Return (X, Y) of the center of cell containing provided text 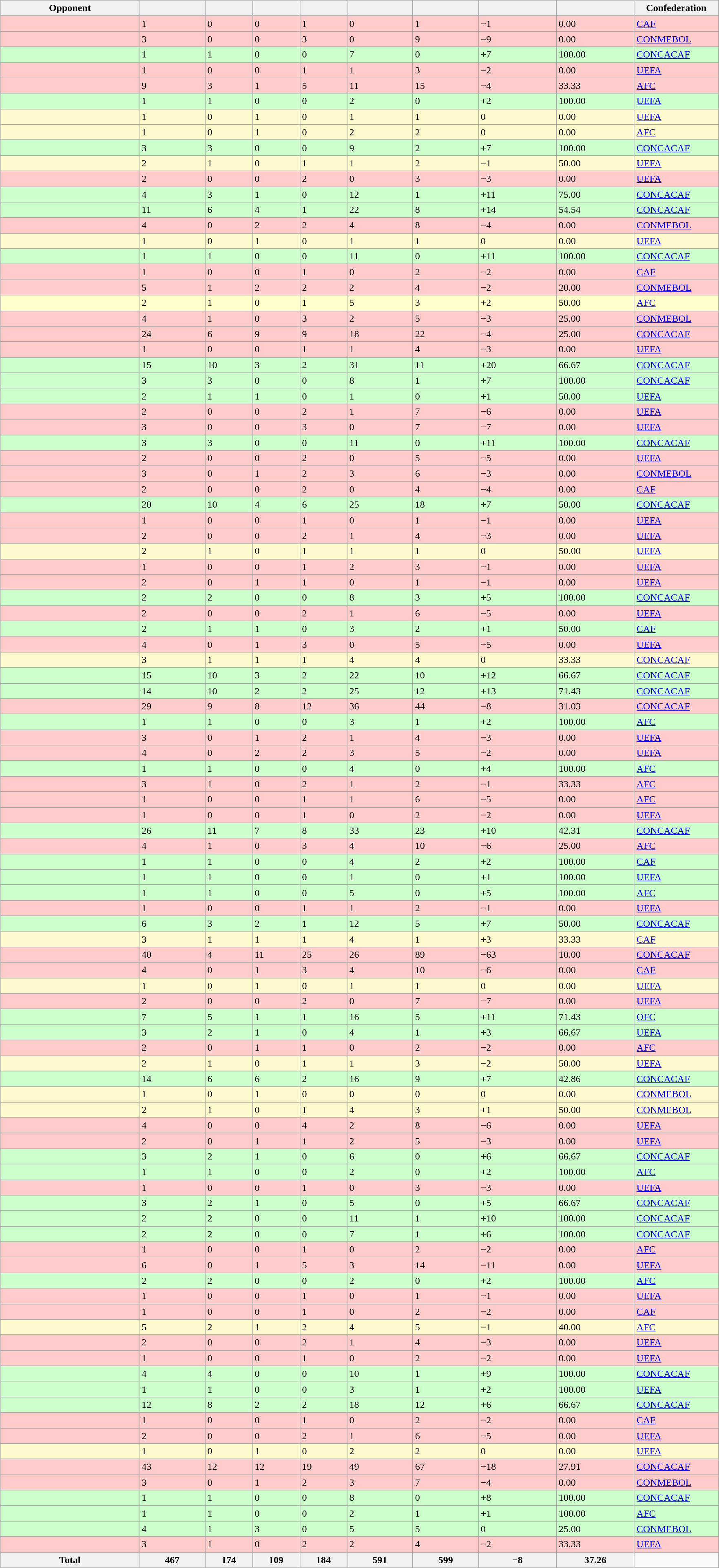
10.00 (595, 955)
42.31 (595, 830)
29 (172, 707)
27.91 (595, 1467)
23 (445, 830)
+4 (517, 769)
31.03 (595, 707)
42.86 (595, 1079)
184 (323, 1560)
43 (172, 1467)
109 (276, 1560)
467 (172, 1560)
+20 (517, 365)
Total (70, 1560)
33 (380, 830)
OFC (676, 1017)
54.54 (595, 210)
89 (445, 955)
36 (380, 707)
591 (380, 1560)
Confederation (676, 8)
37.26 (595, 1560)
49 (380, 1467)
+14 (517, 210)
+8 (517, 1498)
+12 (517, 675)
19 (323, 1467)
75.00 (595, 194)
599 (445, 1560)
−18 (517, 1467)
24 (172, 334)
20 (172, 505)
−11 (517, 1265)
−9 (517, 39)
40.00 (595, 1327)
+13 (517, 691)
44 (445, 707)
40 (172, 955)
67 (445, 1467)
Opponent (70, 8)
20.00 (595, 287)
−63 (517, 955)
+9 (517, 1374)
31 (380, 365)
174 (229, 1560)
